Capture the cell that displays the provided text and extract its (x, y) central coordinate. 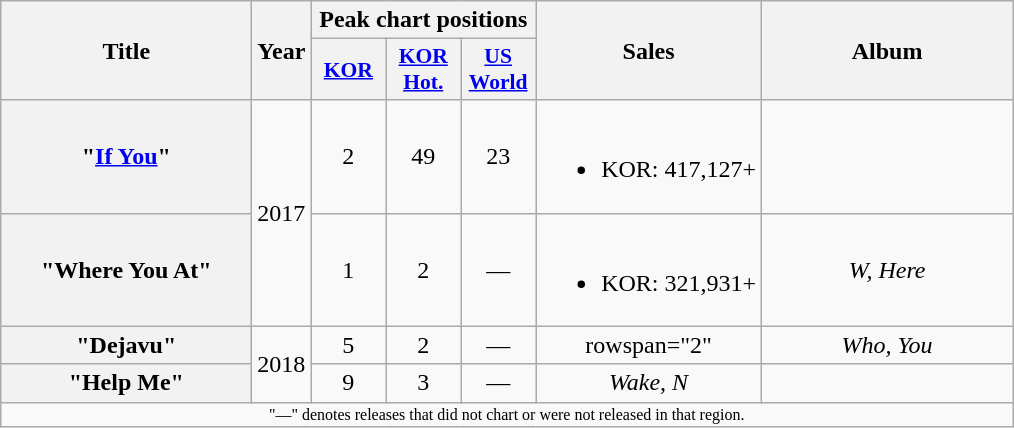
Album (888, 50)
rowspan="2" (649, 345)
Sales (649, 50)
"—" denotes releases that did not chart or were not released in that region. (507, 414)
49 (424, 156)
"If You" (126, 156)
USWorld (498, 70)
Year (282, 50)
2018 (282, 364)
9 (348, 383)
"Dejavu" (126, 345)
3 (424, 383)
"Where You At" (126, 270)
KOR: 417,127+ (649, 156)
23 (498, 156)
KOR (348, 70)
"Help Me" (126, 383)
Peak chart positions (424, 20)
KORHot. (424, 70)
KOR: 321,931+ (649, 270)
2017 (282, 213)
W, Here (888, 270)
5 (348, 345)
1 (348, 270)
Title (126, 50)
Wake, N (649, 383)
Who, You (888, 345)
